For the text-containing cell, return its midpoint in (x, y) coordinate format. 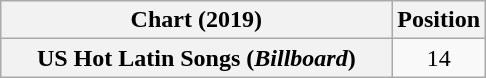
US Hot Latin Songs (Billboard) (196, 58)
14 (439, 58)
Position (439, 20)
Chart (2019) (196, 20)
